Output the [x, y] coordinate of the center of the cell containing the given text.  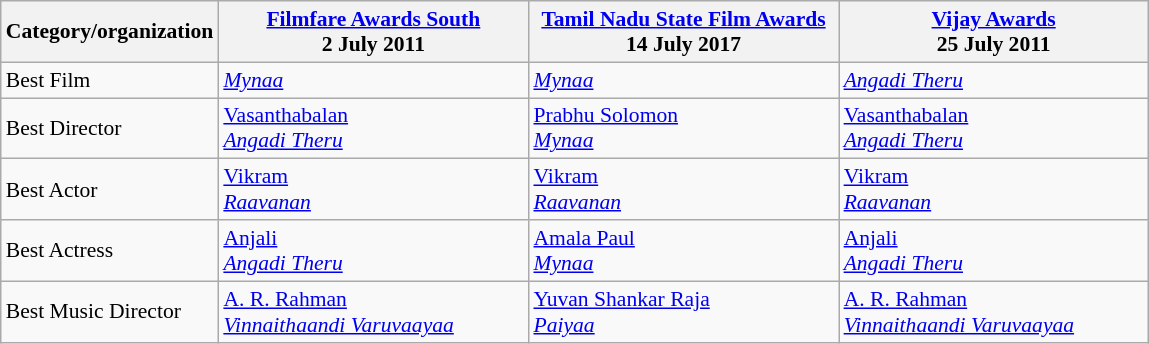
Category/organization [110, 32]
Angadi Theru [994, 80]
Vijay Awards25 July 2011 [994, 32]
Best Film [110, 80]
Amala PaulMynaa [683, 250]
Best Music Director [110, 312]
Best Director [110, 128]
Best Actress [110, 250]
Filmfare Awards South2 July 2011 [373, 32]
Prabhu SolomonMynaa [683, 128]
Yuvan Shankar RajaPaiyaa [683, 312]
Best Actor [110, 190]
Tamil Nadu State Film Awards14 July 2017 [683, 32]
